Locate the cell with the specified text and output its [x, y] center coordinate. 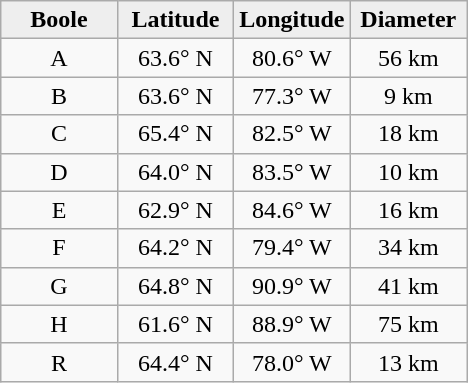
C [59, 134]
61.6° N [175, 324]
16 km [408, 210]
F [59, 248]
10 km [408, 172]
65.4° N [175, 134]
56 km [408, 58]
80.6° W [292, 58]
62.9° N [175, 210]
64.0° N [175, 172]
Latitude [175, 20]
9 km [408, 96]
83.5° W [292, 172]
Diameter [408, 20]
18 km [408, 134]
75 km [408, 324]
64.8° N [175, 286]
A [59, 58]
B [59, 96]
34 km [408, 248]
R [59, 362]
E [59, 210]
78.0° W [292, 362]
77.3° W [292, 96]
13 km [408, 362]
84.6° W [292, 210]
64.4° N [175, 362]
D [59, 172]
64.2° N [175, 248]
79.4° W [292, 248]
88.9° W [292, 324]
41 km [408, 286]
90.9° W [292, 286]
Longitude [292, 20]
82.5° W [292, 134]
Boole [59, 20]
G [59, 286]
H [59, 324]
